Find where the given text appears and provide that cell's center as [x, y] coordinate. 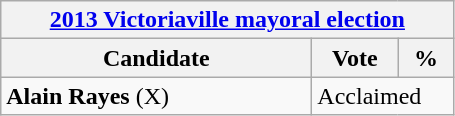
Candidate [156, 58]
Alain Rayes (X) [156, 96]
Acclaimed [383, 96]
% [426, 58]
Vote [355, 58]
2013 Victoriaville mayoral election [228, 20]
